From the cell containing the given text, extract its center point as (x, y) coordinate. 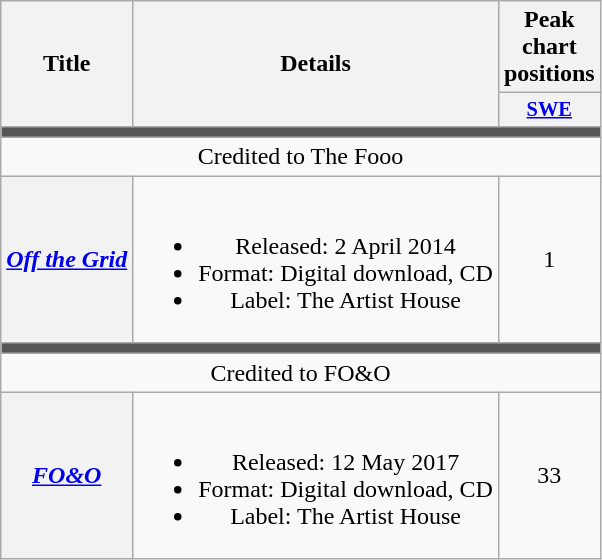
Released: 12 May 2017Format: Digital download, CDLabel: The Artist House (316, 476)
FO&O (67, 476)
SWE (549, 110)
Title (67, 64)
Released: 2 April 2014Format: Digital download, CDLabel: The Artist House (316, 260)
Credited to The Fooo (300, 157)
Details (316, 64)
1 (549, 260)
Peak chart positions (549, 47)
33 (549, 476)
Off the Grid (67, 260)
Credited to FO&O (300, 373)
